Return (X, Y) of the center of cell containing provided text 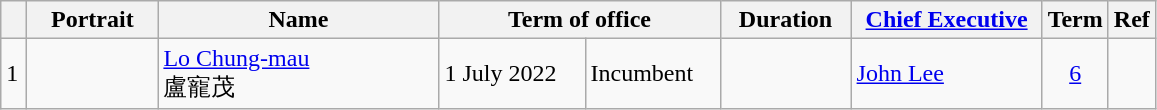
Name (298, 20)
Duration (786, 20)
Lo Chung-mau盧寵茂 (298, 74)
Chief Executive (946, 20)
Ref (1132, 20)
1 July 2022 (512, 74)
John Lee (946, 74)
1 (14, 74)
Term (1075, 20)
Term of office (580, 20)
Incumbent (652, 74)
6 (1075, 74)
Portrait (92, 20)
